Extract the (X, Y) coordinate from the center of the cell holding the provided text.  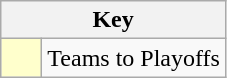
Key (114, 20)
Teams to Playoffs (134, 58)
